Output the (x, y) coordinate of the center of the cell containing the given text.  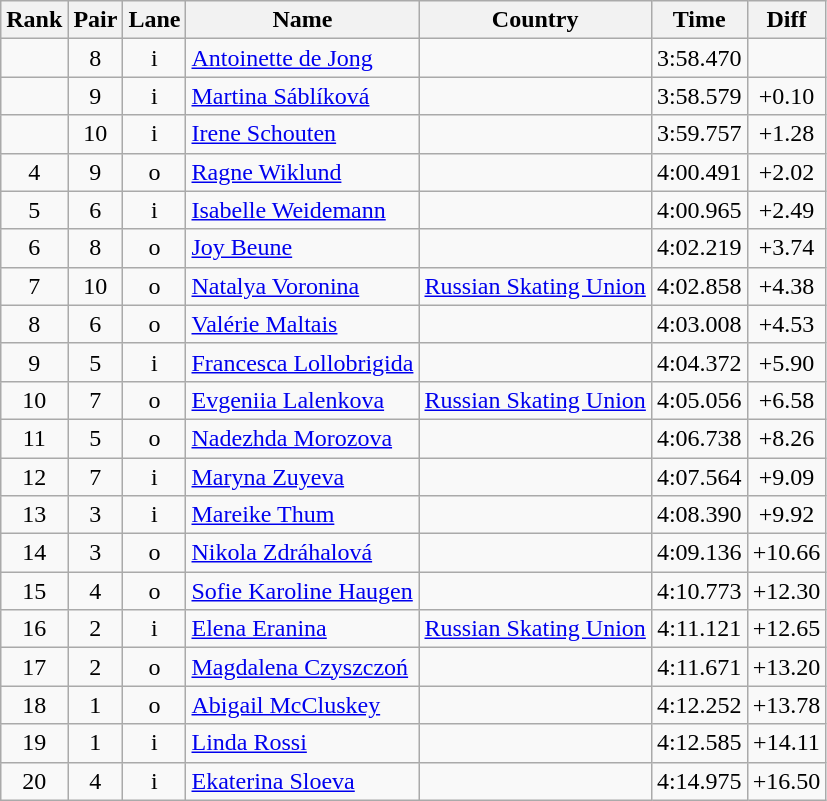
+14.11 (786, 743)
Elena Eranina (302, 629)
4:05.056 (699, 400)
11 (34, 438)
15 (34, 591)
Francesca Lollobrigida (302, 362)
4:08.390 (699, 515)
+3.74 (786, 248)
Linda Rossi (302, 743)
4:04.372 (699, 362)
4:12.585 (699, 743)
18 (34, 705)
4:12.252 (699, 705)
+10.66 (786, 553)
12 (34, 477)
4:00.491 (699, 172)
Lane (154, 20)
+12.30 (786, 591)
4:00.965 (699, 210)
+13.78 (786, 705)
4:09.136 (699, 553)
Valérie Maltais (302, 324)
+9.09 (786, 477)
+16.50 (786, 781)
Isabelle Weidemann (302, 210)
+13.20 (786, 667)
+1.28 (786, 134)
Nikola Zdráhalová (302, 553)
Ragne Wiklund (302, 172)
+2.02 (786, 172)
14 (34, 553)
+4.53 (786, 324)
3:58.470 (699, 58)
Ekaterina Sloeva (302, 781)
4:14.975 (699, 781)
+0.10 (786, 96)
4:11.121 (699, 629)
Country (535, 20)
Martina Sáblíková (302, 96)
3:58.579 (699, 96)
+6.58 (786, 400)
+8.26 (786, 438)
3:59.757 (699, 134)
4:11.671 (699, 667)
Time (699, 20)
Irene Schouten (302, 134)
Antoinette de Jong (302, 58)
19 (34, 743)
13 (34, 515)
Evgeniia Lalenkova (302, 400)
Abigail McCluskey (302, 705)
4:07.564 (699, 477)
Sofie Karoline Haugen (302, 591)
Pair (96, 20)
Mareike Thum (302, 515)
Diff (786, 20)
17 (34, 667)
4:02.858 (699, 286)
Rank (34, 20)
+12.65 (786, 629)
Name (302, 20)
+4.38 (786, 286)
4:02.219 (699, 248)
4:10.773 (699, 591)
Natalya Voronina (302, 286)
20 (34, 781)
+2.49 (786, 210)
4:06.738 (699, 438)
Joy Beune (302, 248)
Nadezhda Morozova (302, 438)
16 (34, 629)
Magdalena Czyszczoń (302, 667)
4:03.008 (699, 324)
+9.92 (786, 515)
+5.90 (786, 362)
Maryna Zuyeva (302, 477)
